Return the (X, Y) coordinate for the center point of the cell that contains the specified text.  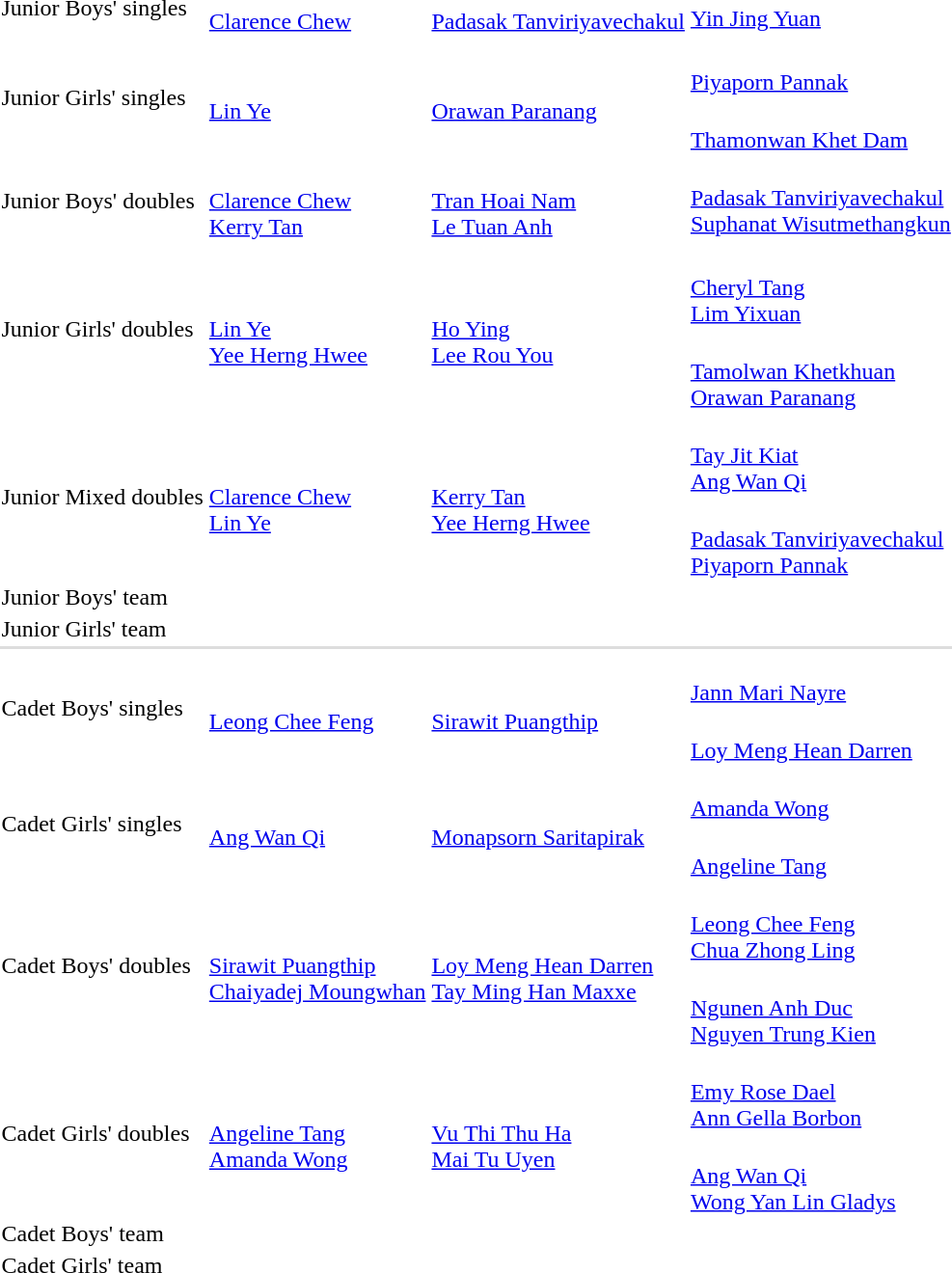
Ho YingLee Rou You (558, 330)
Emy Rose DaelAnn Gella Borbon (820, 1092)
Leong Chee FengChua Zhong Ling (820, 924)
Junior Girls' team (102, 629)
Tay Jit KiatAng Wan Qi (820, 455)
Cadet Girls' doubles (102, 1134)
Ang Wan QiWong Yan Lin Gladys (820, 1176)
Clarence ChewLin Ye (317, 498)
Orawan Paranang (558, 98)
Padasak TanviriyavechakulPiyaporn Pannak (820, 539)
Cadet Boys' team (102, 1233)
Vu Thi Thu HaMai Tu Uyen (558, 1134)
Cadet Boys' singles (102, 708)
Leong Chee Feng (317, 708)
Junior Girls' singles (102, 98)
Sirawit Puangthip (558, 708)
Amanda Wong (820, 795)
Kerry TanYee Herng Hwee (558, 498)
Ang Wan Qi (317, 824)
Tran Hoai NamLe Tuan Anh (558, 201)
Angeline TangAmanda Wong (317, 1134)
Lin YeYee Herng Hwee (317, 330)
Thamonwan Khet Dam (820, 127)
Cheryl TangLim Yixuan (820, 287)
Padasak TanviriyavechakulSuphanat Wisutmethangkun (820, 198)
Sirawit PuangthipChaiyadej Moungwhan (317, 966)
Junior Girls' doubles (102, 330)
Monapsorn Saritapirak (558, 824)
Piyaporn Pannak (820, 69)
Jann Mari Nayre (820, 679)
Lin Ye (317, 98)
Angeline Tang (820, 853)
Clarence ChewKerry Tan (317, 201)
Junior Mixed doubles (102, 498)
Ngunen Anh DucNguyen Trung Kien (820, 1008)
Cadet Girls' singles (102, 824)
Junior Boys' doubles (102, 201)
Loy Meng Hean Darren (820, 737)
Loy Meng Hean DarrenTay Ming Han Maxxe (558, 966)
Junior Boys' team (102, 597)
Cadet Boys' doubles (102, 966)
Tamolwan KhetkhuanOrawan Paranang (820, 371)
